Detect which cell encompasses the target text, then output its [X, Y] center coordinate. 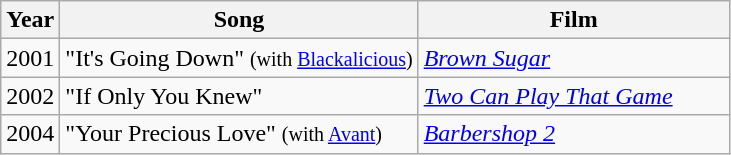
2004 [30, 134]
Two Can Play That Game [574, 96]
2002 [30, 96]
2001 [30, 58]
Brown Sugar [574, 58]
Barbershop 2 [574, 134]
"If Only You Knew" [239, 96]
"It's Going Down" (with Blackalicious) [239, 58]
"Your Precious Love" (with Avant) [239, 134]
Film [574, 20]
Song [239, 20]
Year [30, 20]
